Detect which cell encompasses the target text, then output its (x, y) center coordinate. 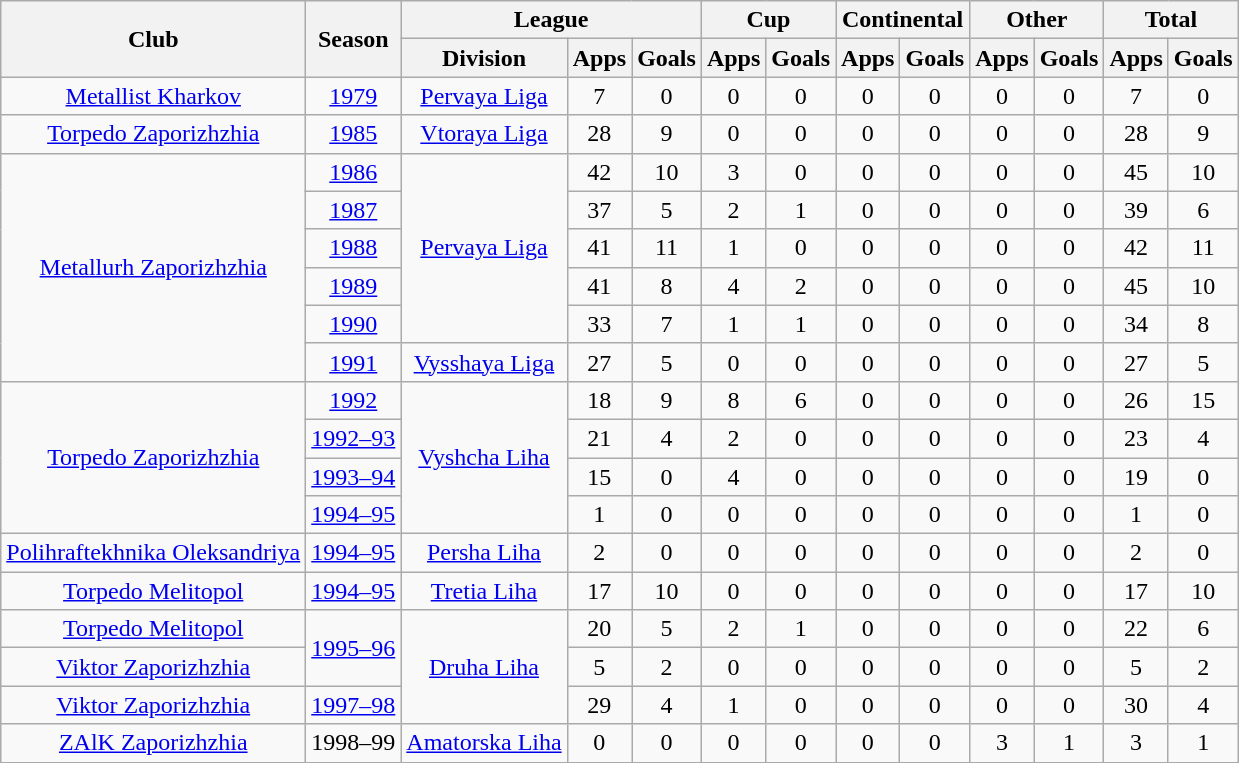
26 (1136, 400)
30 (1136, 705)
Tretia Liha (484, 591)
Cup (768, 20)
Polihraftekhnika Oleksandriya (154, 553)
1979 (354, 96)
Vysshaya Liga (484, 362)
1989 (354, 286)
18 (599, 400)
1988 (354, 248)
Vtoraya Liga (484, 134)
37 (599, 210)
1992 (354, 400)
1997–98 (354, 705)
ZAlK Zaporizhzhia (154, 743)
20 (599, 629)
Division (484, 58)
Druha Liha (484, 667)
22 (1136, 629)
1992–93 (354, 438)
Other (1037, 20)
Metallist Kharkov (154, 96)
Persha Liha (484, 553)
1995–96 (354, 648)
1993–94 (354, 477)
Metallurh Zaporizhzhia (154, 267)
34 (1136, 324)
League (552, 20)
Continental (903, 20)
Club (154, 39)
23 (1136, 438)
1998–99 (354, 743)
33 (599, 324)
19 (1136, 477)
39 (1136, 210)
1987 (354, 210)
29 (599, 705)
1985 (354, 134)
1990 (354, 324)
Total (1171, 20)
1991 (354, 362)
1986 (354, 172)
Vyshcha Liha (484, 457)
Amatorska Liha (484, 743)
21 (599, 438)
Season (354, 39)
